From the cell containing the given text, extract its center point as [x, y] coordinate. 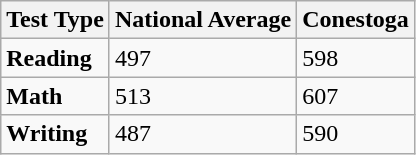
607 [356, 96]
National Average [202, 20]
Reading [56, 58]
497 [202, 58]
Conestoga [356, 20]
Test Type [56, 20]
487 [202, 134]
598 [356, 58]
590 [356, 134]
Writing [56, 134]
513 [202, 96]
Math [56, 96]
